Determine the (X, Y) coordinate at the center of the cell enclosing the given text.  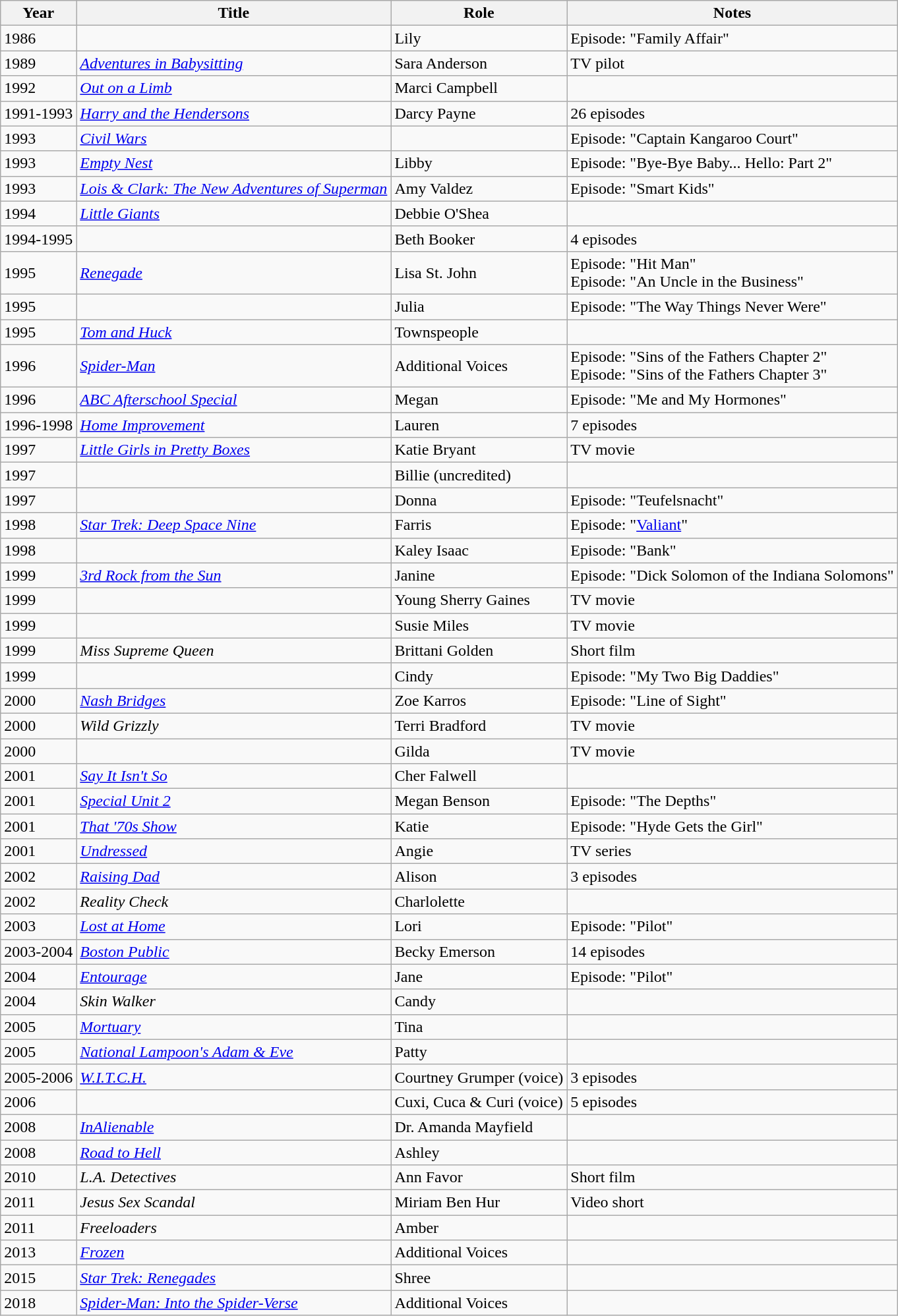
5 episodes (732, 1102)
1994 (38, 214)
Donna (479, 500)
Jesus Sex Scandal (233, 1203)
Miriam Ben Hur (479, 1203)
Janine (479, 575)
14 episodes (732, 952)
Empty Nest (233, 163)
Harry and the Hendersons (233, 113)
Lily (479, 38)
Out on a Limb (233, 88)
Star Trek: Deep Space Nine (233, 525)
2010 (38, 1178)
Cher Falwell (479, 776)
TV pilot (732, 63)
Mortuary (233, 1027)
Episode: "Dick Solomon of the Indiana Solomons" (732, 575)
Say It Isn't So (233, 776)
Megan Benson (479, 801)
1989 (38, 63)
Cindy (479, 675)
26 episodes (732, 113)
Susie Miles (479, 625)
1986 (38, 38)
Sara Anderson (479, 63)
Amy Valdez (479, 188)
2003 (38, 927)
Civil Wars (233, 138)
Billie (uncredited) (479, 475)
Miss Supreme Queen (233, 650)
2006 (38, 1102)
3rd Rock from the Sun (233, 575)
Angie (479, 851)
Frozen (233, 1253)
Episode: "Sins of the Fathers Chapter 2"Episode: "Sins of the Fathers Chapter 3" (732, 366)
Year (38, 13)
Beth Booker (479, 239)
Raising Dad (233, 876)
Darcy Payne (479, 113)
Episode: "Bank" (732, 550)
Episode: "Bye-Bye Baby... Hello: Part 2" (732, 163)
Katie Bryant (479, 450)
2005-2006 (38, 1077)
Libby (479, 163)
Alison (479, 876)
Special Unit 2 (233, 801)
Brittani Golden (479, 650)
2013 (38, 1253)
Episode: "Valiant" (732, 525)
Lauren (479, 425)
Lost at Home (233, 927)
Marci Campbell (479, 88)
Reality Check (233, 901)
L.A. Detectives (233, 1178)
Home Improvement (233, 425)
2015 (38, 1278)
InAlienable (233, 1127)
Lisa St. John (479, 273)
Star Trek: Renegades (233, 1278)
Farris (479, 525)
Jane (479, 977)
Tina (479, 1027)
Kaley Isaac (479, 550)
7 episodes (732, 425)
Undressed (233, 851)
Episode: "Hit Man"Episode: "An Uncle in the Business" (732, 273)
Lois & Clark: The New Adventures of Superman (233, 188)
ABC Afterschool Special (233, 400)
Ann Favor (479, 1178)
Young Sherry Gaines (479, 600)
National Lampoon's Adam & Eve (233, 1052)
Episode: "The Way Things Never Were" (732, 306)
Candy (479, 1002)
2003-2004 (38, 952)
Ashley (479, 1153)
Role (479, 13)
Becky Emerson (479, 952)
Adventures in Babysitting (233, 63)
Townspeople (479, 331)
Cuxi, Cuca & Curi (voice) (479, 1102)
Notes (732, 13)
Megan (479, 400)
Patty (479, 1052)
Nash Bridges (233, 701)
Charlolette (479, 901)
Boston Public (233, 952)
1996-1998 (38, 425)
Episode: "The Depths" (732, 801)
Skin Walker (233, 1002)
Lori (479, 927)
TV series (732, 851)
Entourage (233, 977)
Shree (479, 1278)
Episode: "Me and My Hormones" (732, 400)
1992 (38, 88)
Zoe Karros (479, 701)
Spider-Man: Into the Spider-Verse (233, 1303)
Julia (479, 306)
Debbie O'Shea (479, 214)
Little Giants (233, 214)
Episode: "Hyde Gets the Girl" (732, 826)
Tom and Huck (233, 331)
Episode: "Smart Kids" (732, 188)
Renegade (233, 273)
4 episodes (732, 239)
That '70s Show (233, 826)
Title (233, 13)
Katie (479, 826)
1994-1995 (38, 239)
Little Girls in Pretty Boxes (233, 450)
Episode: "Teufelsnacht" (732, 500)
Episode: "Captain Kangaroo Court" (732, 138)
2018 (38, 1303)
Gilda (479, 751)
Amber (479, 1228)
Freeloaders (233, 1228)
Terri Bradford (479, 726)
Wild Grizzly (233, 726)
Road to Hell (233, 1153)
Spider-Man (233, 366)
W.I.T.C.H. (233, 1077)
Dr. Amanda Mayfield (479, 1127)
Video short (732, 1203)
1991-1993 (38, 113)
Episode: "Family Affair" (732, 38)
Episode: "My Two Big Daddies" (732, 675)
Episode: "Line of Sight" (732, 701)
Courtney Grumper (voice) (479, 1077)
